Locate the cell with the specified text and output its (x, y) center coordinate. 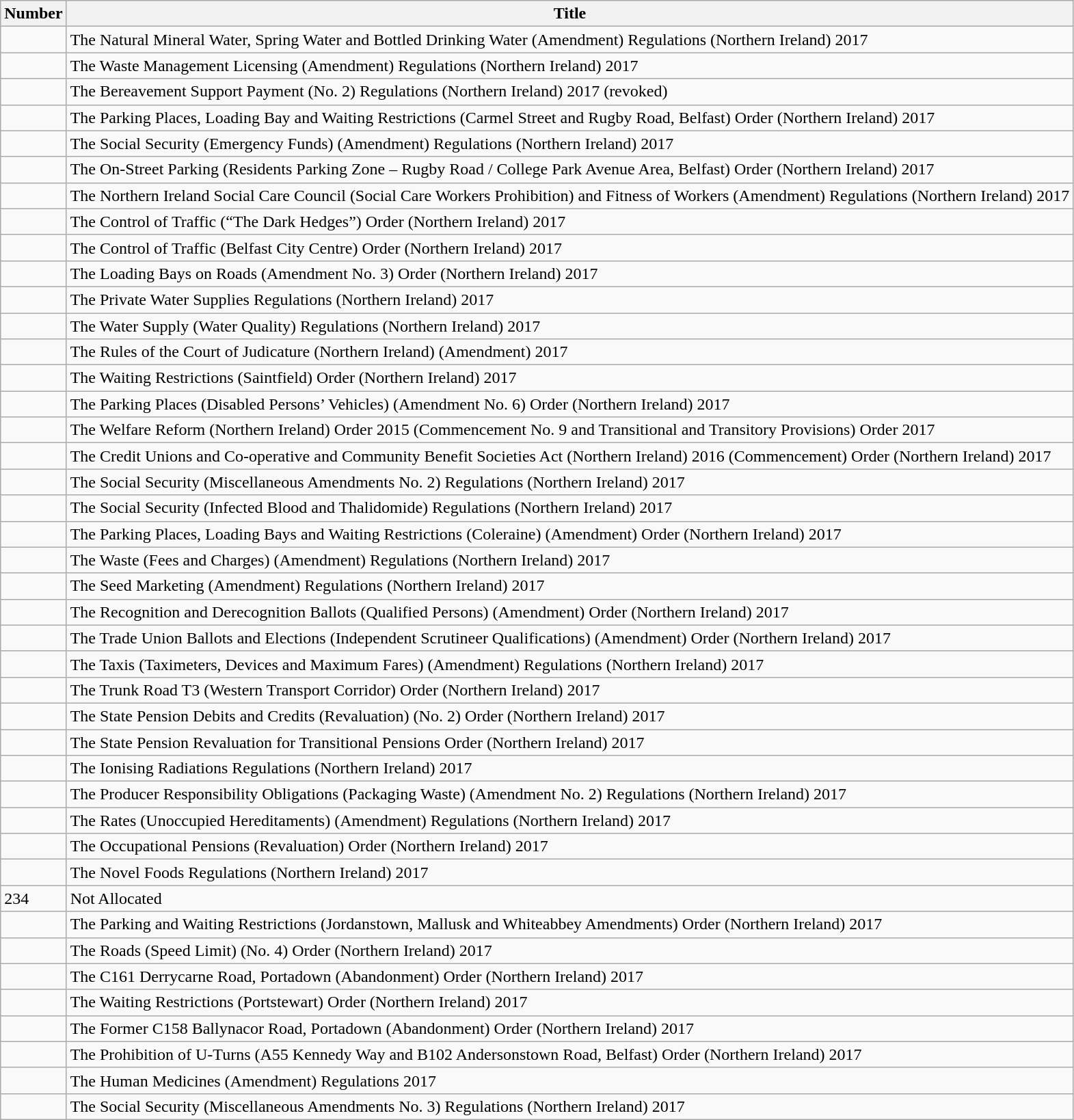
The Waste (Fees and Charges) (Amendment) Regulations (Northern Ireland) 2017 (570, 560)
The Waiting Restrictions (Saintfield) Order (Northern Ireland) 2017 (570, 378)
The Social Security (Miscellaneous Amendments No. 3) Regulations (Northern Ireland) 2017 (570, 1106)
The Water Supply (Water Quality) Regulations (Northern Ireland) 2017 (570, 326)
The Welfare Reform (Northern Ireland) Order 2015 (Commencement No. 9 and Transitional and Transitory Provisions) Order 2017 (570, 430)
The Parking Places, Loading Bay and Waiting Restrictions (Carmel Street and Rugby Road, Belfast) Order (Northern Ireland) 2017 (570, 118)
The Producer Responsibility Obligations (Packaging Waste) (Amendment No. 2) Regulations (Northern Ireland) 2017 (570, 795)
The Occupational Pensions (Revaluation) Order (Northern Ireland) 2017 (570, 846)
The Private Water Supplies Regulations (Northern Ireland) 2017 (570, 299)
The Prohibition of U-Turns (A55 Kennedy Way and B102 Andersonstown Road, Belfast) Order (Northern Ireland) 2017 (570, 1054)
The Parking Places (Disabled Persons’ Vehicles) (Amendment No. 6) Order (Northern Ireland) 2017 (570, 404)
The Ionising Radiations Regulations (Northern Ireland) 2017 (570, 769)
The Loading Bays on Roads (Amendment No. 3) Order (Northern Ireland) 2017 (570, 274)
The Social Security (Emergency Funds) (Amendment) Regulations (Northern Ireland) 2017 (570, 144)
The Human Medicines (Amendment) Regulations 2017 (570, 1080)
The Social Security (Miscellaneous Amendments No. 2) Regulations (Northern Ireland) 2017 (570, 482)
The State Pension Debits and Credits (Revaluation) (No. 2) Order (Northern Ireland) 2017 (570, 716)
The Trade Union Ballots and Elections (Independent Scrutineer Qualifications) (Amendment) Order (Northern Ireland) 2017 (570, 638)
The Taxis (Taximeters, Devices and Maximum Fares) (Amendment) Regulations (Northern Ireland) 2017 (570, 664)
The Bereavement Support Payment (No. 2) Regulations (Northern Ireland) 2017 (revoked) (570, 92)
234 (33, 898)
The Parking and Waiting Restrictions (Jordanstown, Mallusk and Whiteabbey Amendments) Order (Northern Ireland) 2017 (570, 924)
The Rules of the Court of Judicature (Northern Ireland) (Amendment) 2017 (570, 352)
The Trunk Road T3 (Western Transport Corridor) Order (Northern Ireland) 2017 (570, 690)
The Seed Marketing (Amendment) Regulations (Northern Ireland) 2017 (570, 586)
The State Pension Revaluation for Transitional Pensions Order (Northern Ireland) 2017 (570, 742)
The Recognition and Derecognition Ballots (Qualified Persons) (Amendment) Order (Northern Ireland) 2017 (570, 612)
The C161 Derrycarne Road, Portadown (Abandonment) Order (Northern Ireland) 2017 (570, 976)
The Waiting Restrictions (Portstewart) Order (Northern Ireland) 2017 (570, 1002)
The Control of Traffic (“The Dark Hedges”) Order (Northern Ireland) 2017 (570, 222)
Number (33, 14)
The Northern Ireland Social Care Council (Social Care Workers Prohibition) and Fitness of Workers (Amendment) Regulations (Northern Ireland) 2017 (570, 196)
The Roads (Speed Limit) (No. 4) Order (Northern Ireland) 2017 (570, 950)
The Control of Traffic (Belfast City Centre) Order (Northern Ireland) 2017 (570, 248)
The Novel Foods Regulations (Northern Ireland) 2017 (570, 872)
The Waste Management Licensing (Amendment) Regulations (Northern Ireland) 2017 (570, 66)
Title (570, 14)
The Parking Places, Loading Bays and Waiting Restrictions (Coleraine) (Amendment) Order (Northern Ireland) 2017 (570, 534)
The Rates (Unoccupied Hereditaments) (Amendment) Regulations (Northern Ireland) 2017 (570, 821)
The Credit Unions and Co-operative and Community Benefit Societies Act (Northern Ireland) 2016 (Commencement) Order (Northern Ireland) 2017 (570, 456)
Not Allocated (570, 898)
The Social Security (Infected Blood and Thalidomide) Regulations (Northern Ireland) 2017 (570, 508)
The On-Street Parking (Residents Parking Zone – Rugby Road / College Park Avenue Area, Belfast) Order (Northern Ireland) 2017 (570, 170)
The Former C158 Ballynacor Road, Portadown (Abandonment) Order (Northern Ireland) 2017 (570, 1028)
The Natural Mineral Water, Spring Water and Bottled Drinking Water (Amendment) Regulations (Northern Ireland) 2017 (570, 40)
